Identify which cell holds the provided text, then report its (x, y) central coordinate. 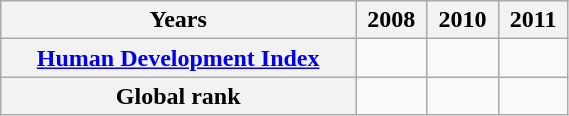
2011 (533, 20)
2008 (392, 20)
2010 (462, 20)
Years (178, 20)
Global rank (178, 96)
Human Development Index (178, 58)
